Scan for the cell matching the given text and deliver its (x, y) coordinate at center. 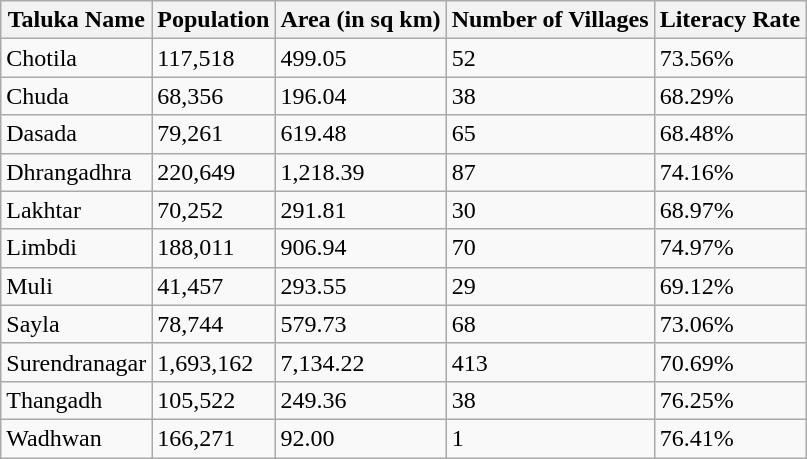
76.25% (730, 400)
Wadhwan (76, 438)
Sayla (76, 324)
73.06% (730, 324)
Dhrangadhra (76, 172)
29 (550, 286)
65 (550, 134)
74.97% (730, 248)
Area (in sq km) (360, 20)
79,261 (214, 134)
68 (550, 324)
68.29% (730, 96)
Chuda (76, 96)
78,744 (214, 324)
619.48 (360, 134)
Dasada (76, 134)
70.69% (730, 362)
Muli (76, 286)
166,271 (214, 438)
499.05 (360, 58)
249.36 (360, 400)
Taluka Name (76, 20)
196.04 (360, 96)
Population (214, 20)
70 (550, 248)
Limbdi (76, 248)
92.00 (360, 438)
7,134.22 (360, 362)
Literacy Rate (730, 20)
87 (550, 172)
Chotila (76, 58)
579.73 (360, 324)
1,693,162 (214, 362)
Number of Villages (550, 20)
70,252 (214, 210)
105,522 (214, 400)
68.97% (730, 210)
906.94 (360, 248)
73.56% (730, 58)
76.41% (730, 438)
Surendranagar (76, 362)
Lakhtar (76, 210)
30 (550, 210)
293.55 (360, 286)
68,356 (214, 96)
Thangadh (76, 400)
41,457 (214, 286)
52 (550, 58)
69.12% (730, 286)
220,649 (214, 172)
74.16% (730, 172)
68.48% (730, 134)
188,011 (214, 248)
1 (550, 438)
291.81 (360, 210)
117,518 (214, 58)
413 (550, 362)
1,218.39 (360, 172)
